Pinpoint the cell where the given text exists, returning its [X, Y] midpoint coordinate. 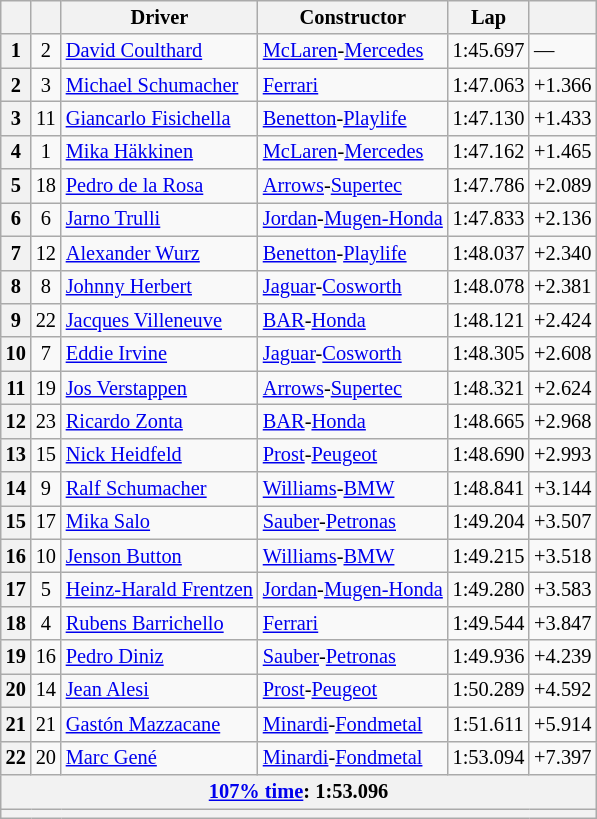
+7.397 [562, 758]
Ricardo Zonta [160, 421]
1:49.544 [489, 623]
Nick Heidfeld [160, 455]
1:47.130 [489, 118]
Giancarlo Fisichella [160, 118]
Jos Verstappen [160, 388]
Mika Salo [160, 522]
1:51.611 [489, 724]
1:48.690 [489, 455]
1:49.215 [489, 556]
Ralf Schumacher [160, 489]
+1.433 [562, 118]
+4.592 [562, 690]
+2.608 [562, 354]
1:48.321 [489, 388]
David Coulthard [160, 51]
+3.847 [562, 623]
Rubens Barrichello [160, 623]
Lap [489, 17]
+1.366 [562, 85]
+3.144 [562, 489]
Gastón Mazzacane [160, 724]
13 [16, 455]
+2.968 [562, 421]
1:48.037 [489, 253]
Jarno Trulli [160, 219]
1:49.936 [489, 657]
+2.136 [562, 219]
1:48.305 [489, 354]
Marc Gené [160, 758]
Heinz-Harald Frentzen [160, 589]
+2.089 [562, 186]
+5.914 [562, 724]
Michael Schumacher [160, 85]
Jenson Button [160, 556]
1:50.289 [489, 690]
Mika Häkkinen [160, 152]
1:48.665 [489, 421]
+2.993 [562, 455]
1:48.841 [489, 489]
Pedro de la Rosa [160, 186]
+2.340 [562, 253]
1:45.697 [489, 51]
1:53.094 [489, 758]
1:47.833 [489, 219]
Alexander Wurz [160, 253]
107% time: 1:53.096 [299, 791]
Pedro Diniz [160, 657]
+2.624 [562, 388]
+3.583 [562, 589]
+2.381 [562, 287]
Eddie Irvine [160, 354]
23 [46, 421]
1:49.204 [489, 522]
Jean Alesi [160, 690]
— [562, 51]
+3.518 [562, 556]
1:47.063 [489, 85]
+4.239 [562, 657]
+1.465 [562, 152]
1:48.121 [489, 320]
Constructor [353, 17]
+2.424 [562, 320]
Jacques Villeneuve [160, 320]
1:47.786 [489, 186]
1:47.162 [489, 152]
Driver [160, 17]
Johnny Herbert [160, 287]
+3.507 [562, 522]
1:49.280 [489, 589]
1:48.078 [489, 287]
